Search for the cell housing the specified text and yield its [x, y] center coordinate. 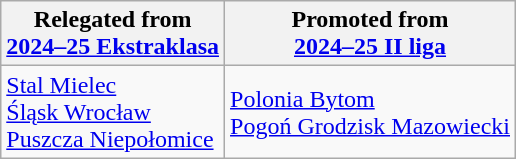
Relegated from2024–25 Ekstraklasa [113, 34]
Promoted from2024–25 II liga [370, 34]
Stal Mielec Śląsk Wrocław Puszcza Niepołomice [113, 112]
Polonia Bytom Pogoń Grodzisk Mazowiecki [370, 112]
